For the text-containing cell, return its midpoint in (x, y) coordinate format. 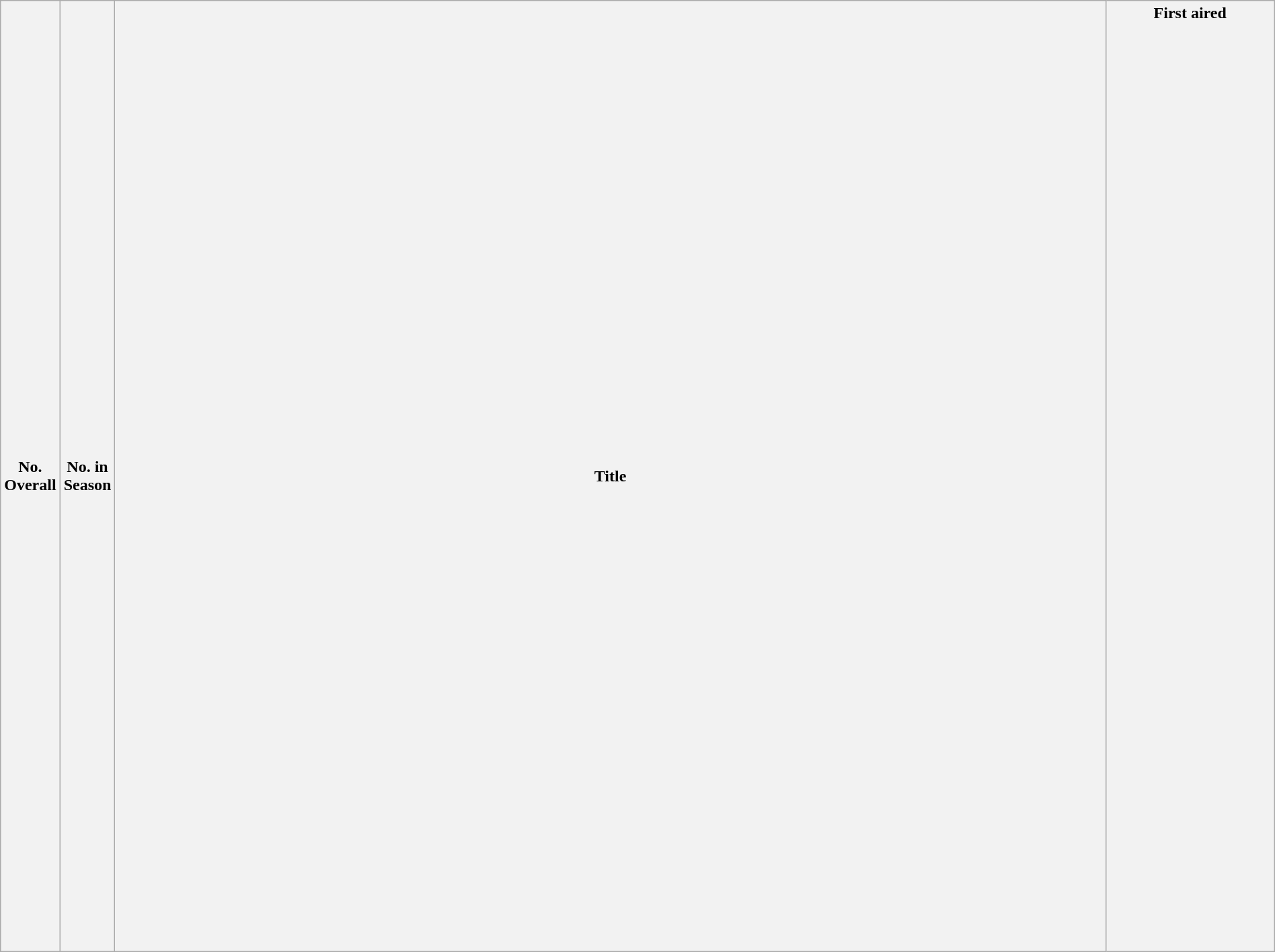
First aired (1190, 476)
No. Overall (30, 476)
No. in Season (87, 476)
Title (611, 476)
